Scan for the cell matching the given text and deliver its [x, y] coordinate at center. 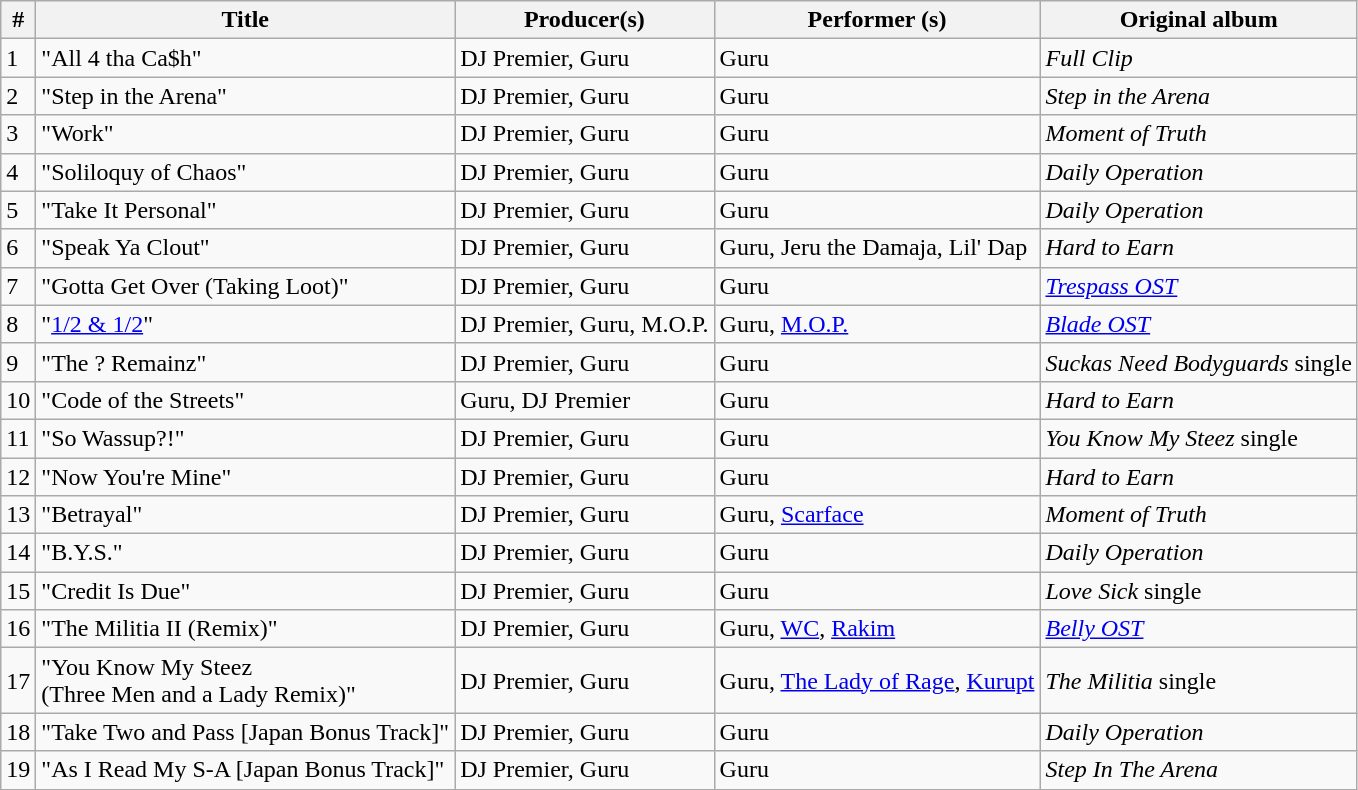
Performer (s) [877, 20]
10 [18, 400]
"The ? Remainz" [246, 362]
The Militia single [1198, 680]
Guru, WC, Rakim [877, 629]
Guru, Scarface [877, 515]
"The Militia II (Remix)" [246, 629]
11 [18, 438]
"As I Read My S-A [Japan Bonus Track]" [246, 770]
Trespass OST [1198, 286]
6 [18, 248]
2 [18, 96]
Belly OST [1198, 629]
8 [18, 324]
Title [246, 20]
9 [18, 362]
You Know My Steez single [1198, 438]
"Speak Ya Clout" [246, 248]
1 [18, 58]
3 [18, 134]
13 [18, 515]
"Betrayal" [246, 515]
"Step in the Arena" [246, 96]
Guru, The Lady of Rage, Kurupt [877, 680]
"Code of the Streets" [246, 400]
"Soliloquy of Chaos" [246, 172]
7 [18, 286]
Love Sick single [1198, 591]
Step In The Arena [1198, 770]
12 [18, 477]
16 [18, 629]
"1/2 & 1/2" [246, 324]
4 [18, 172]
Guru, DJ Premier [584, 400]
"Work" [246, 134]
Suckas Need Bodyguards single [1198, 362]
19 [18, 770]
"All 4 tha Ca$h" [246, 58]
5 [18, 210]
"You Know My Steez(Three Men and a Lady Remix)" [246, 680]
17 [18, 680]
Guru, M.O.P. [877, 324]
Producer(s) [584, 20]
DJ Premier, Guru, M.O.P. [584, 324]
Original album [1198, 20]
"Now You're Mine" [246, 477]
Step in the Arena [1198, 96]
15 [18, 591]
18 [18, 732]
"So Wassup?!" [246, 438]
"Gotta Get Over (Taking Loot)" [246, 286]
"B.Y.S." [246, 553]
14 [18, 553]
"Take Two and Pass [Japan Bonus Track]" [246, 732]
Blade OST [1198, 324]
# [18, 20]
Full Clip [1198, 58]
"Take It Personal" [246, 210]
"Credit Is Due" [246, 591]
Guru, Jeru the Damaja, Lil' Dap [877, 248]
